Output the [X, Y] coordinate of the center of the cell containing the given text.  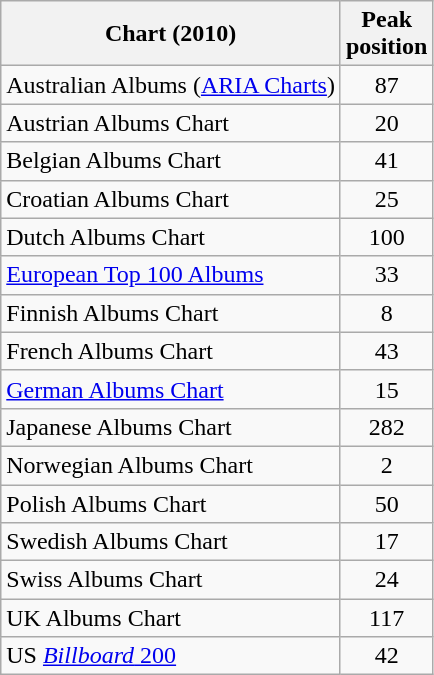
Swedish Albums Chart [171, 542]
Austrian Albums Chart [171, 123]
42 [386, 656]
French Albums Chart [171, 351]
Dutch Albums Chart [171, 237]
Swiss Albums Chart [171, 580]
25 [386, 199]
European Top 100 Albums [171, 275]
UK Albums Chart [171, 618]
2 [386, 465]
Peakposition [386, 34]
87 [386, 85]
Norwegian Albums Chart [171, 465]
117 [386, 618]
43 [386, 351]
Japanese Albums Chart [171, 427]
Finnish Albums Chart [171, 313]
50 [386, 503]
Australian Albums (ARIA Charts) [171, 85]
24 [386, 580]
8 [386, 313]
282 [386, 427]
41 [386, 161]
100 [386, 237]
Chart (2010) [171, 34]
Belgian Albums Chart [171, 161]
US Billboard 200 [171, 656]
15 [386, 389]
17 [386, 542]
33 [386, 275]
German Albums Chart [171, 389]
Polish Albums Chart [171, 503]
20 [386, 123]
Croatian Albums Chart [171, 199]
